Scan for the cell matching the given text and deliver its [X, Y] coordinate at center. 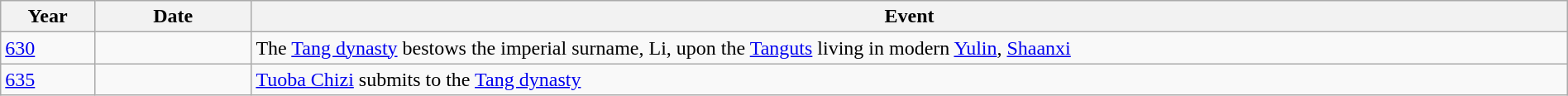
The Tang dynasty bestows the imperial surname, Li, upon the Tanguts living in modern Yulin, Shaanxi [910, 48]
635 [48, 79]
630 [48, 48]
Date [172, 17]
Tuoba Chizi submits to the Tang dynasty [910, 79]
Event [910, 17]
Year [48, 17]
